Detect which cell encompasses the target text, then output its [x, y] center coordinate. 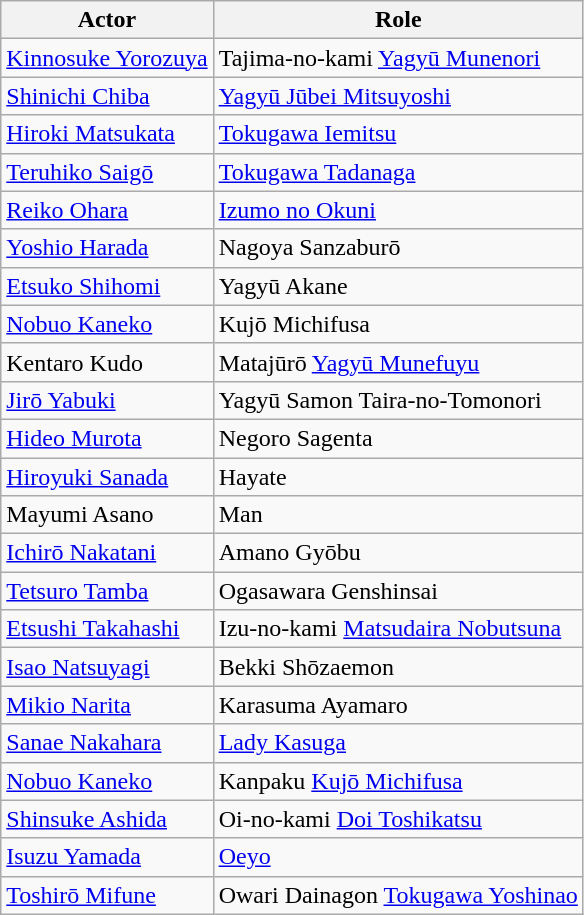
Shinichi Chiba [107, 96]
Hayate [398, 477]
Nagoya Sanzaburō [398, 248]
Yagyū Jūbei Mitsuyoshi [398, 96]
Jirō Yabuki [107, 400]
Ichirō Nakatani [107, 553]
Isao Natsuyagi [107, 667]
Reiko Ohara [107, 210]
Hiroyuki Sanada [107, 477]
Bekki Shōzaemon [398, 667]
Yagyū Samon Taira-no-Tomonori [398, 400]
Matajūrō Yagyū Munefuyu [398, 362]
Tetsuro Tamba [107, 591]
Oeyo [398, 857]
Kinnosuke Yorozuya [107, 58]
Man [398, 515]
Tokugawa Iemitsu [398, 134]
Kujō Michifusa [398, 324]
Sanae Nakahara [107, 743]
Teruhiko Saigō [107, 172]
Negoro Sagenta [398, 438]
Tajima-no-kami Yagyū Munenori [398, 58]
Amano Gyōbu [398, 553]
Izumo no Okuni [398, 210]
Isuzu Yamada [107, 857]
Hideo Murota [107, 438]
Oi-no-kami Doi Toshikatsu [398, 819]
Ogasawara Genshinsai [398, 591]
Kentaro Kudo [107, 362]
Izu-no-kami Matsudaira Nobutsuna [398, 629]
Karasuma Ayamaro [398, 705]
Toshirō Mifune [107, 895]
Etsuko Shihomi [107, 286]
Kanpaku Kujō Michifusa [398, 781]
Etsushi Takahashi [107, 629]
Hiroki Matsukata [107, 134]
Role [398, 20]
Tokugawa Tadanaga [398, 172]
Yagyū Akane [398, 286]
Yoshio Harada [107, 248]
Mikio Narita [107, 705]
Owari Dainagon Tokugawa Yoshinao [398, 895]
Mayumi Asano [107, 515]
Actor [107, 20]
Shinsuke Ashida [107, 819]
Lady Kasuga [398, 743]
